Detect which cell encompasses the target text, then output its [x, y] center coordinate. 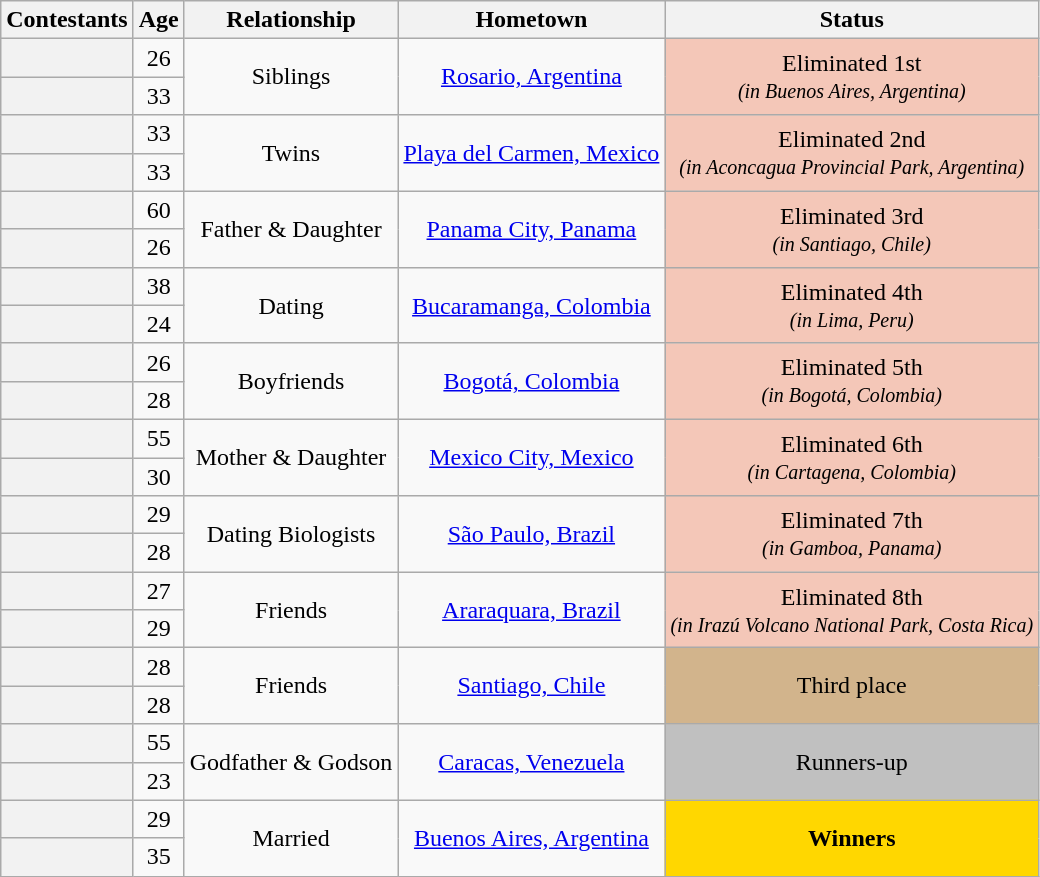
Godfather & Godson [291, 762]
Dating [291, 305]
Eliminated 8th(in Irazú Volcano National Park, Costa Rica) [852, 610]
Winners [852, 838]
Status [852, 20]
Boyfriends [291, 381]
60 [158, 210]
Eliminated 6th(in Cartagena, Colombia) [852, 457]
24 [158, 324]
Eliminated 7th(in Gamboa, Panama) [852, 534]
Contestants [67, 20]
Araraquara, Brazil [532, 610]
Married [291, 838]
Eliminated 5th(in Bogotá, Colombia) [852, 381]
Relationship [291, 20]
Eliminated 2nd(in Aconcagua Provincial Park, Argentina) [852, 153]
Mother & Daughter [291, 457]
Rosario, Argentina [532, 77]
27 [158, 591]
Father & Daughter [291, 229]
Age [158, 20]
Buenos Aires, Argentina [532, 838]
Eliminated 1st(in Buenos Aires, Argentina) [852, 77]
Caracas, Venezuela [532, 762]
Twins [291, 153]
São Paulo, Brazil [532, 534]
30 [158, 477]
Santiago, Chile [532, 686]
38 [158, 286]
23 [158, 781]
Eliminated 3rd(in Santiago, Chile) [852, 229]
Playa del Carmen, Mexico [532, 153]
Runners-up [852, 762]
Third place [852, 686]
Siblings [291, 77]
Panama City, Panama [532, 229]
Mexico City, Mexico [532, 457]
Eliminated 4th(in Lima, Peru) [852, 305]
Hometown [532, 20]
Dating Biologists [291, 534]
35 [158, 857]
Bucaramanga, Colombia [532, 305]
Bogotá, Colombia [532, 381]
